Return [X, Y] of the center of cell containing provided text 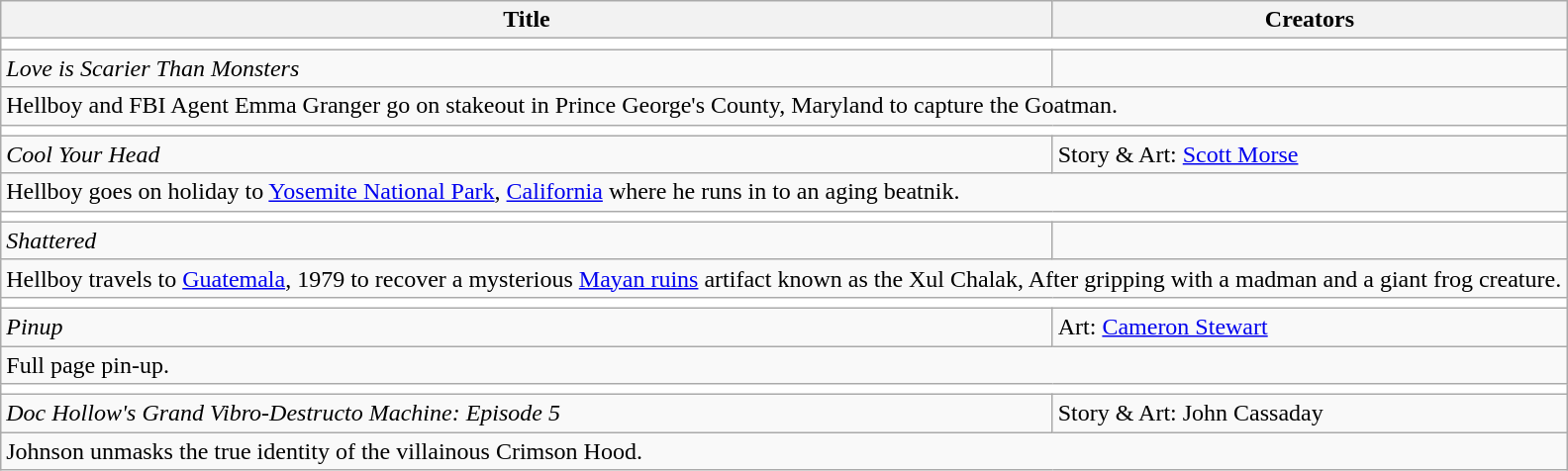
Love is Scarier Than Monsters [527, 68]
Full page pin-up. [784, 365]
Story & Art: Scott Morse [1309, 154]
Shattered [527, 240]
Hellboy and FBI Agent Emma Granger go on stakeout in Prince George's County, Maryland to capture the Goatman. [784, 106]
Hellboy goes on holiday to Yosemite National Park, California where he runs in to an aging beatnik. [784, 192]
Story & Art: John Cassaday [1309, 414]
Pinup [527, 327]
Title [527, 20]
Doc Hollow's Grand Vibro-Destructo Machine: Episode 5 [527, 414]
Art: Cameron Stewart [1309, 327]
Cool Your Head [527, 154]
Johnson unmasks the true identity of the villainous Crimson Hood. [784, 451]
Creators [1309, 20]
